Detect which cell encompasses the target text, then output its (x, y) center coordinate. 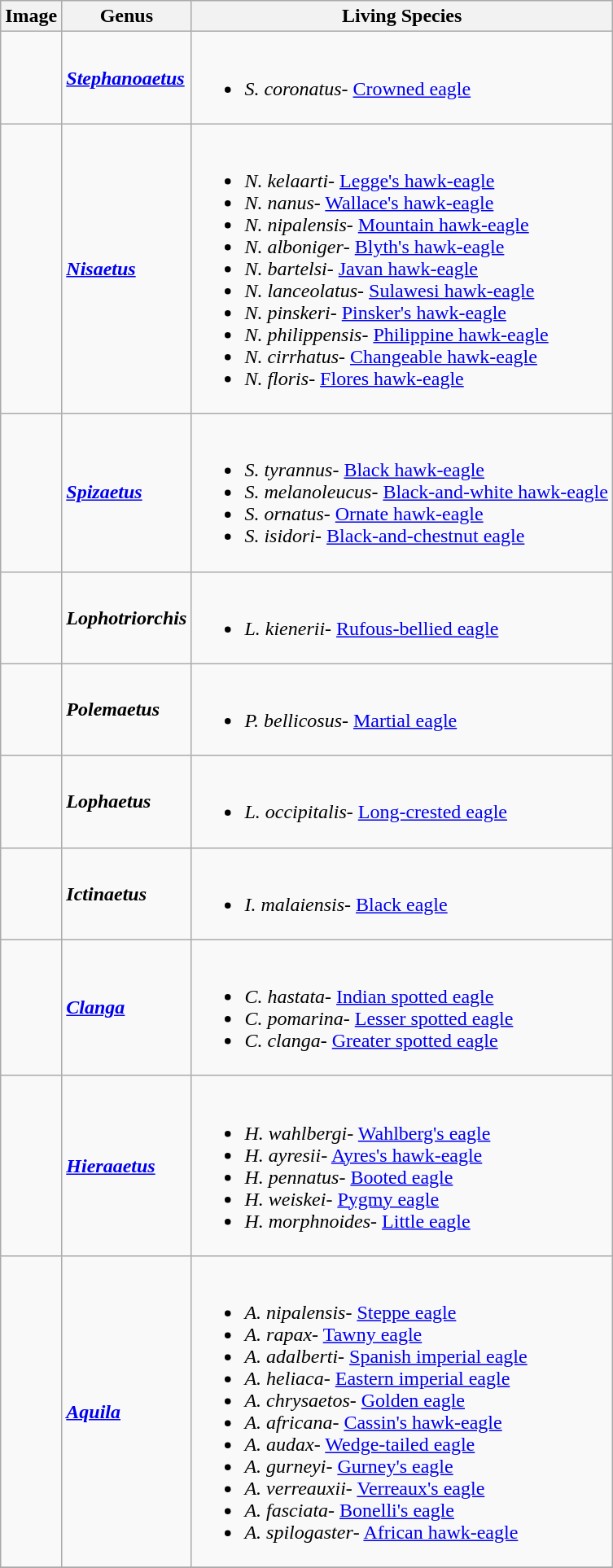
L. occipitalis- Long-crested eagle (402, 801)
I. malaiensis- Black eagle (402, 894)
C. hastata- Indian spotted eagleC. pomarina- Lesser spotted eagleC. clanga- Greater spotted eagle (402, 1008)
H. wahlbergi- Wahlberg's eagleH. ayresii- Ayres's hawk-eagleH. pennatus- Booted eagleH. weiskei- Pygmy eagleH. morphnoides- Little eagle (402, 1166)
Lophaetus (127, 801)
Ictinaetus (127, 894)
S. tyrannus- Black hawk-eagleS. melanoleucus- Black-and-white hawk-eagleS. ornatus- Ornate hawk-eagleS. isidori- Black-and-chestnut eagle (402, 493)
Nisaetus (127, 269)
Hieraaetus (127, 1166)
Lophotriorchis (127, 617)
Genus (127, 16)
Spizaetus (127, 493)
Image (31, 16)
S. coronatus- Crowned eagle (402, 78)
Clanga (127, 1008)
Stephanoaetus (127, 78)
L. kienerii- Rufous-bellied eagle (402, 617)
Living Species (402, 16)
P. bellicosus- Martial eagle (402, 710)
Polemaetus (127, 710)
Aquila (127, 1412)
